Scan for the cell matching the given text and deliver its [X, Y] coordinate at center. 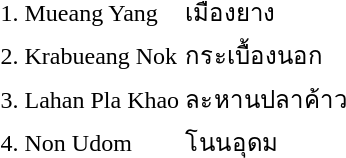
Lahan Pla Khao [102, 99]
Krabueang Nok [102, 56]
